Extract the [X, Y] coordinate from the center of the cell holding the provided text.  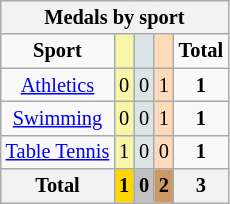
Swimming [58, 118]
2 [164, 186]
Medals by sport [114, 17]
Sport [58, 51]
Athletics [58, 85]
Table Tennis [58, 152]
3 [201, 186]
